Find where the given text appears and provide that cell's center as (X, Y) coordinate. 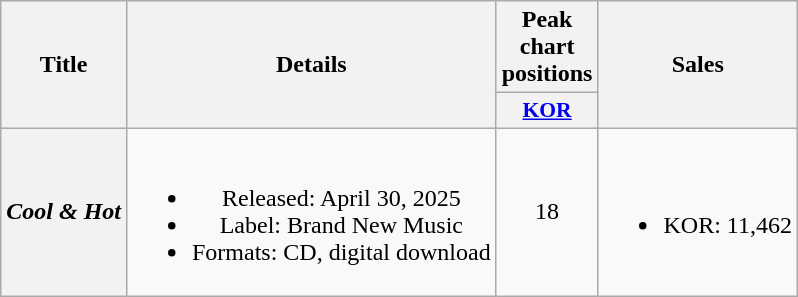
Peak chart positions (547, 47)
18 (547, 212)
Cool & Hot (64, 212)
KOR: 11,462 (698, 212)
Title (64, 65)
Details (311, 65)
KOR (547, 111)
Sales (698, 65)
Released: April 30, 2025Label: Brand New MusicFormats: CD, digital download (311, 212)
